Return [X, Y] of the center of cell containing provided text 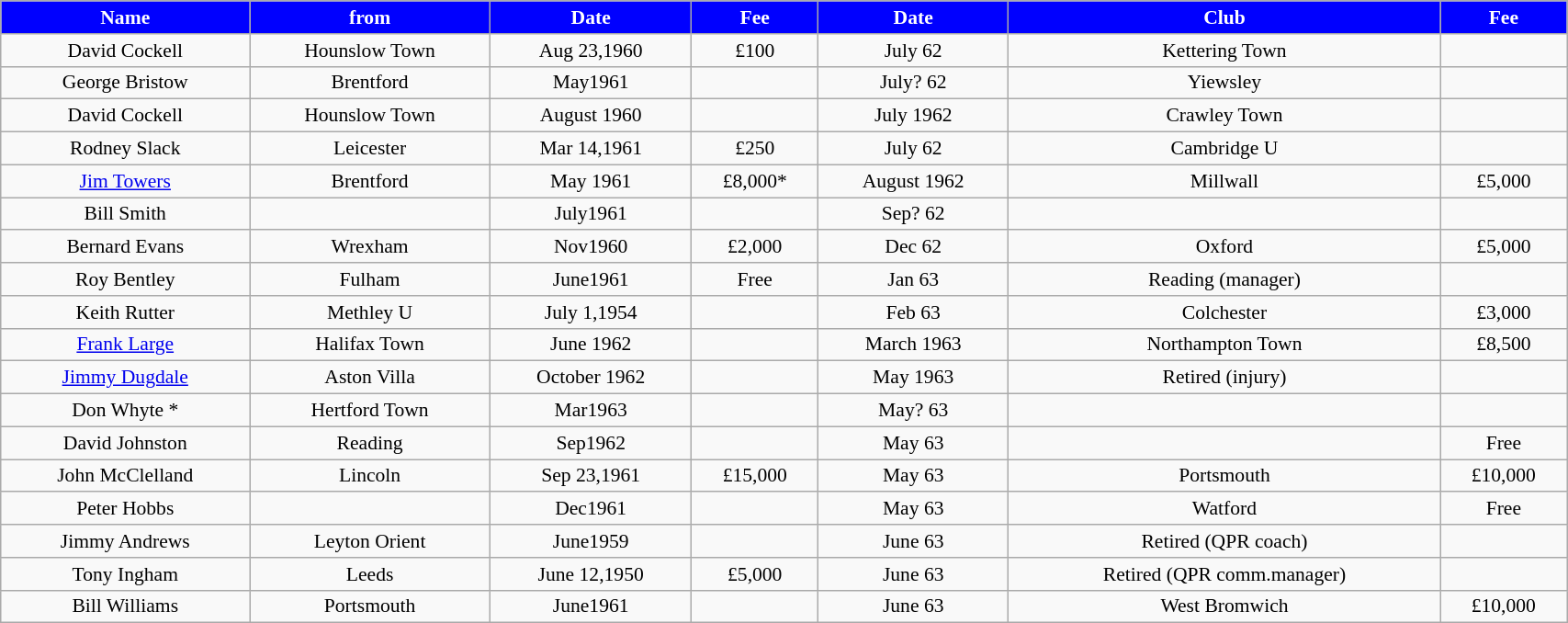
July 1962 [913, 116]
Mar1963 [591, 411]
August 1962 [913, 181]
£8,500 [1504, 345]
Oxford [1224, 247]
Halifax Town [370, 345]
Keith Rutter [125, 312]
Reading [370, 443]
Leicester [370, 149]
Feb 63 [913, 312]
Dec 62 [913, 247]
Reading (manager) [1224, 279]
John McClelland [125, 476]
£250 [755, 149]
October 1962 [591, 378]
Yiewsley [1224, 83]
Sep 23,1961 [591, 476]
Crawley Town [1224, 116]
March 1963 [913, 345]
Peter Hobbs [125, 509]
May 1963 [913, 378]
Jan 63 [913, 279]
£8,000* [755, 181]
Lincoln [370, 476]
Jimmy Dugdale [125, 378]
May1961 [591, 83]
Cambridge U [1224, 149]
Leyton Orient [370, 541]
May? 63 [913, 411]
from [370, 17]
July 1,1954 [591, 312]
Retired (injury) [1224, 378]
Colchester [1224, 312]
Don Whyte * [125, 411]
Bill Williams [125, 606]
June 12,1950 [591, 574]
Roy Bentley [125, 279]
Nov1960 [591, 247]
July? 62 [913, 83]
West Bromwich [1224, 606]
Frank Large [125, 345]
August 1960 [591, 116]
Jimmy Andrews [125, 541]
Tony Ingham [125, 574]
Leeds [370, 574]
Northampton Town [1224, 345]
Hertford Town [370, 411]
George Bristow [125, 83]
July1961 [591, 214]
Club [1224, 17]
June 1962 [591, 345]
David Johnston [125, 443]
May 1961 [591, 181]
Aston Villa [370, 378]
Mar 14,1961 [591, 149]
£2,000 [755, 247]
Wrexham [370, 247]
Retired (QPR coach) [1224, 541]
Fulham [370, 279]
Watford [1224, 509]
Sep1962 [591, 443]
£3,000 [1504, 312]
Name [125, 17]
£15,000 [755, 476]
Methley U [370, 312]
Millwall [1224, 181]
Bill Smith [125, 214]
Kettering Town [1224, 51]
Aug 23,1960 [591, 51]
Rodney Slack [125, 149]
Dec1961 [591, 509]
£100 [755, 51]
Sep? 62 [913, 214]
Retired (QPR comm.manager) [1224, 574]
Bernard Evans [125, 247]
June1959 [591, 541]
Jim Towers [125, 181]
